Return [x, y] of the center of cell containing provided text 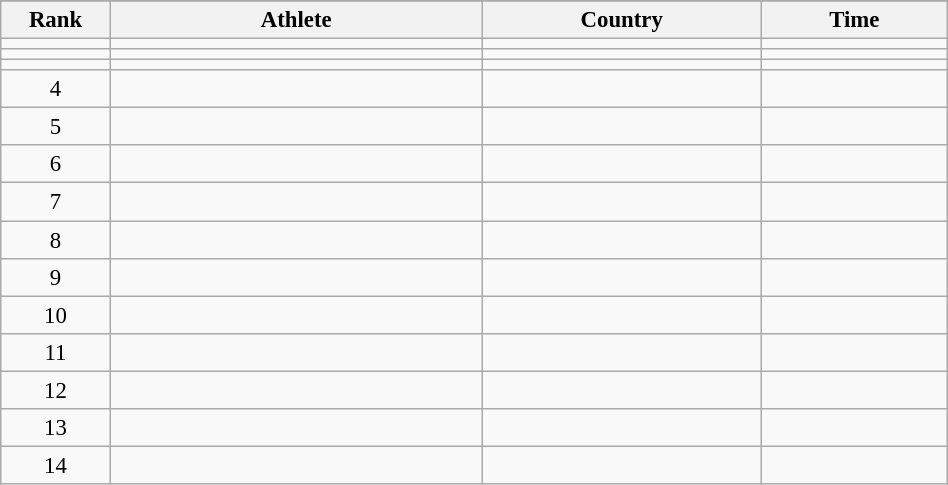
12 [56, 390]
Country [622, 20]
13 [56, 428]
6 [56, 165]
5 [56, 127]
11 [56, 352]
10 [56, 315]
9 [56, 277]
7 [56, 202]
Athlete [296, 20]
Rank [56, 20]
4 [56, 89]
8 [56, 240]
14 [56, 465]
Time [854, 20]
